Find where the given text appears and provide that cell's center as [X, Y] coordinate. 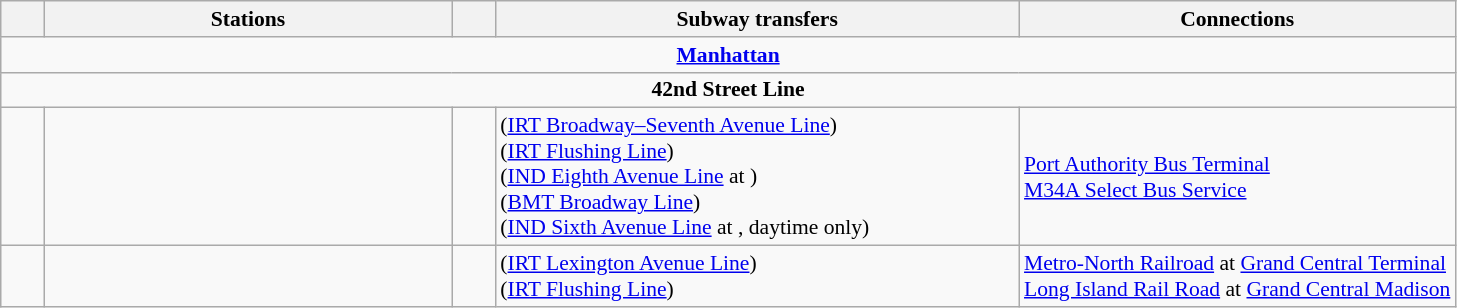
Connections [1237, 19]
Subway transfers [757, 19]
Stations [248, 19]
(IRT Lexington Avenue Line) (IRT Flushing Line) [757, 276]
(IRT Broadway–Seventh Avenue Line) (IRT Flushing Line) (IND Eighth Avenue Line at ) (BMT Broadway Line) (IND Sixth Avenue Line at , daytime only) [757, 177]
Manhattan [728, 55]
Metro-North Railroad at Grand Central TerminalLong Island Rail Road at Grand Central Madison [1237, 276]
Port Authority Bus TerminalM34A Select Bus Service [1237, 177]
42nd Street Line [728, 90]
